Pinpoint the cell where the given text exists, returning its [x, y] midpoint coordinate. 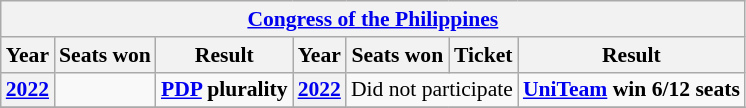
Congress of the Philippines [373, 19]
Did not participate [432, 90]
UniTeam win 6/12 seats [632, 90]
PDP plurality [224, 90]
Ticket [484, 55]
